Provide the [X, Y] coordinate of the cell's center where the given text is located.  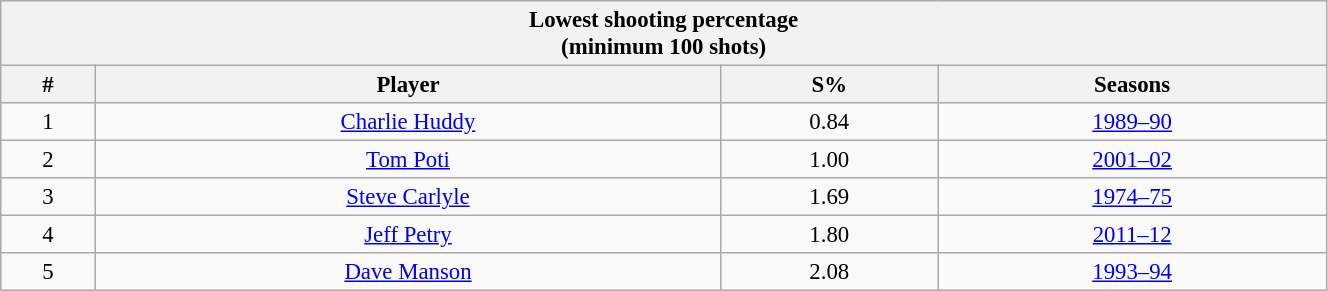
0.84 [830, 122]
Jeff Petry [408, 235]
Charlie Huddy [408, 122]
1.69 [830, 197]
S% [830, 85]
Tom Poti [408, 160]
2 [48, 160]
Seasons [1132, 85]
3 [48, 197]
1.00 [830, 160]
1974–75 [1132, 197]
Steve Carlyle [408, 197]
# [48, 85]
1989–90 [1132, 122]
Player [408, 85]
1.80 [830, 235]
1 [48, 122]
Lowest shooting percentage(minimum 100 shots) [664, 34]
4 [48, 235]
2011–12 [1132, 235]
2001–02 [1132, 160]
